Output the (x, y) coordinate of the center of the cell containing the given text.  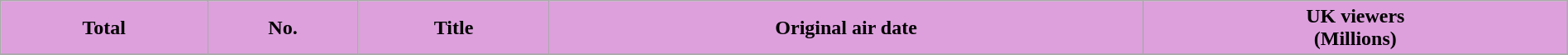
No. (283, 28)
Title (453, 28)
Original air date (846, 28)
Total (104, 28)
UK viewers(Millions) (1355, 28)
